For the text-containing cell, return its midpoint in (X, Y) coordinate format. 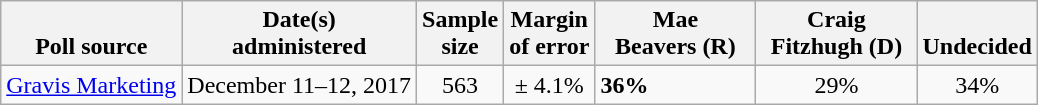
MaeBeavers (R) (676, 34)
Samplesize (460, 34)
29% (836, 85)
± 4.1% (550, 85)
34% (977, 85)
36% (676, 85)
Poll source (92, 34)
December 11–12, 2017 (300, 85)
Marginof error (550, 34)
Date(s)administered (300, 34)
Gravis Marketing (92, 85)
563 (460, 85)
CraigFitzhugh (D) (836, 34)
Undecided (977, 34)
